Search for the cell housing the specified text and yield its [X, Y] center coordinate. 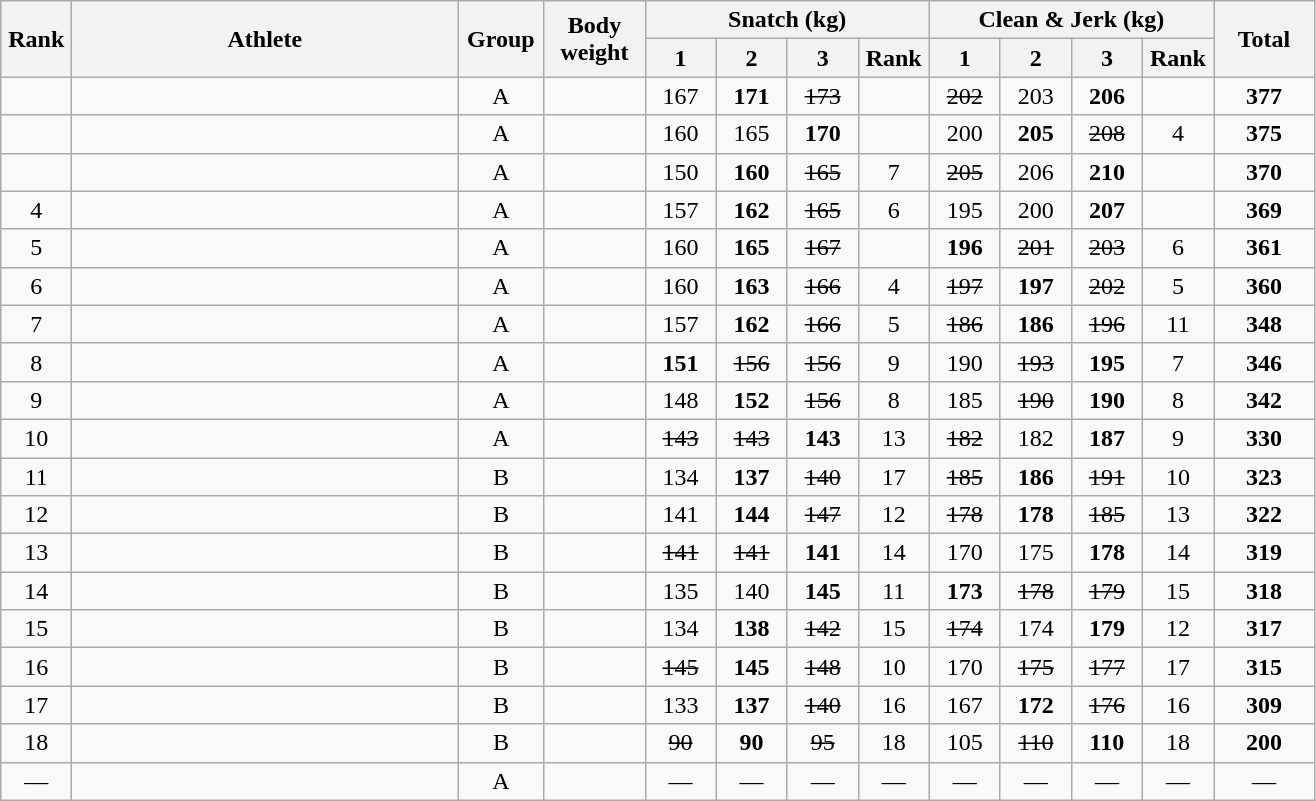
144 [752, 515]
322 [1264, 515]
319 [1264, 553]
317 [1264, 629]
348 [1264, 324]
377 [1264, 96]
152 [752, 400]
177 [1106, 667]
193 [1036, 362]
375 [1264, 134]
342 [1264, 400]
207 [1106, 210]
142 [822, 629]
330 [1264, 438]
210 [1106, 172]
369 [1264, 210]
171 [752, 96]
Group [501, 39]
150 [680, 172]
Body weight [594, 39]
Total [1264, 39]
323 [1264, 477]
Clean & Jerk (kg) [1071, 20]
176 [1106, 705]
187 [1106, 438]
163 [752, 286]
208 [1106, 134]
135 [680, 591]
191 [1106, 477]
Snatch (kg) [787, 20]
346 [1264, 362]
133 [680, 705]
361 [1264, 248]
309 [1264, 705]
147 [822, 515]
360 [1264, 286]
95 [822, 743]
201 [1036, 248]
370 [1264, 172]
172 [1036, 705]
Athlete [265, 39]
138 [752, 629]
315 [1264, 667]
105 [964, 743]
318 [1264, 591]
151 [680, 362]
